For the text-containing cell, return its midpoint in (X, Y) coordinate format. 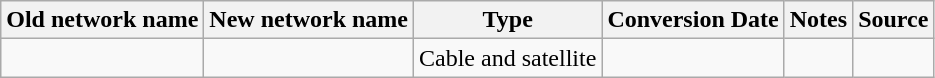
Notes (818, 20)
Cable and satellite (508, 58)
Conversion Date (693, 20)
New network name (309, 20)
Old network name (102, 20)
Source (894, 20)
Type (508, 20)
